Determine the (X, Y) coordinate at the center of the cell enclosing the given text.  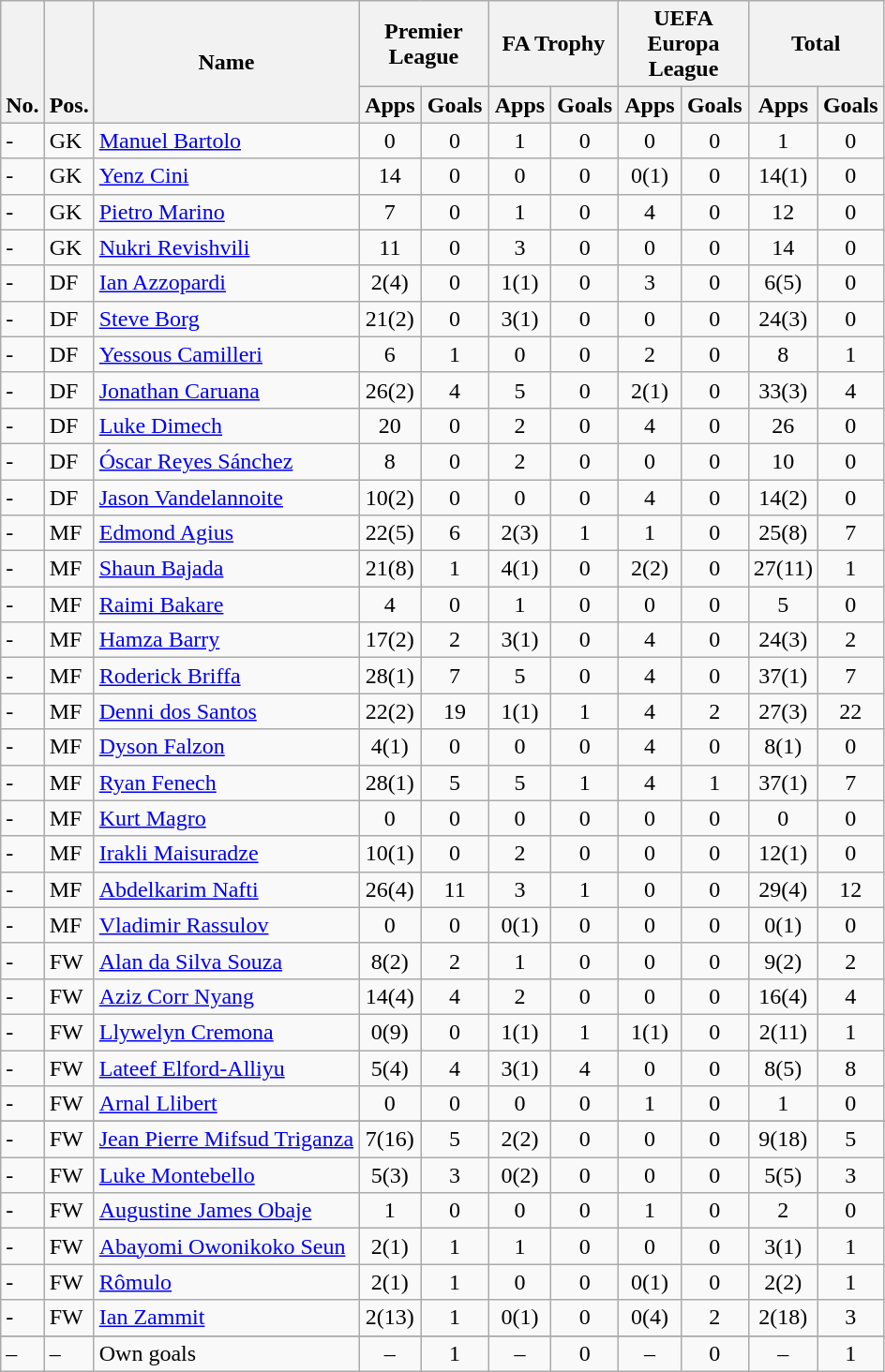
Abayomi Owonikoko Seun (226, 1246)
22(5) (390, 533)
Yessous Camilleri (226, 354)
19 (455, 711)
Jason Vandelannoite (226, 498)
29(4) (783, 889)
Raimi Bakare (226, 604)
6(5) (783, 283)
26(2) (390, 390)
25(8) (783, 533)
Denni dos Santos (226, 711)
Aziz Corr Nyang (226, 996)
5(5) (783, 1175)
10(1) (390, 854)
Óscar Reyes Sánchez (226, 461)
Roderick Briffa (226, 676)
Name (226, 62)
17(2) (390, 640)
20 (390, 425)
22 (850, 711)
Premier League (424, 44)
8(5) (783, 1067)
Ian Zammit (226, 1318)
Jean Pierre Mifsud Triganza (226, 1140)
Steve Borg (226, 319)
10 (783, 461)
Irakli Maisuradze (226, 854)
26(4) (390, 889)
2(13) (390, 1318)
10(2) (390, 498)
Vladimir Rassulov (226, 925)
9(18) (783, 1140)
21(2) (390, 319)
21(8) (390, 569)
14(2) (783, 498)
FA Trophy (553, 44)
Lateef Elford-Alliyu (226, 1067)
14(1) (783, 176)
16(4) (783, 996)
Pos. (69, 62)
Manuel Bartolo (226, 141)
0(2) (519, 1175)
Rômulo (226, 1282)
2(4) (390, 283)
22(2) (390, 711)
Nukri Revishvili (226, 247)
7(16) (390, 1140)
Pietro Marino (226, 212)
8(1) (783, 747)
Hamza Barry (226, 640)
12(1) (783, 854)
No. (22, 62)
Edmond Agius (226, 533)
0(9) (390, 1032)
Augustine James Obaje (226, 1211)
UEFA Europa League (684, 44)
26 (783, 425)
33(3) (783, 390)
Ryan Fenech (226, 783)
Dyson Falzon (226, 747)
Ian Azzopardi (226, 283)
Kurt Magro (226, 818)
14(4) (390, 996)
9(2) (783, 961)
Jonathan Caruana (226, 390)
Abdelkarim Nafti (226, 889)
5(3) (390, 1175)
27(11) (783, 569)
27(3) (783, 711)
Luke Dimech (226, 425)
Own goals (226, 1353)
2(18) (783, 1318)
2(3) (519, 533)
Luke Montebello (226, 1175)
5(4) (390, 1067)
0(4) (651, 1318)
Llywelyn Cremona (226, 1032)
Alan da Silva Souza (226, 961)
Arnal Llibert (226, 1104)
Shaun Bajada (226, 569)
2(11) (783, 1032)
8(2) (390, 961)
Total (816, 44)
Yenz Cini (226, 176)
